Pinpoint the cell where the given text exists, returning its (x, y) midpoint coordinate. 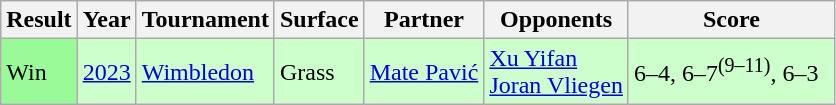
Score (731, 20)
Xu Yifan Joran Vliegen (556, 72)
Year (106, 20)
Tournament (205, 20)
Partner (424, 20)
Grass (319, 72)
Result (39, 20)
2023 (106, 72)
Win (39, 72)
Surface (319, 20)
6–4, 6–7(9–11), 6–3 (731, 72)
Opponents (556, 20)
Wimbledon (205, 72)
Mate Pavić (424, 72)
